Scan for the cell matching the given text and deliver its [X, Y] coordinate at center. 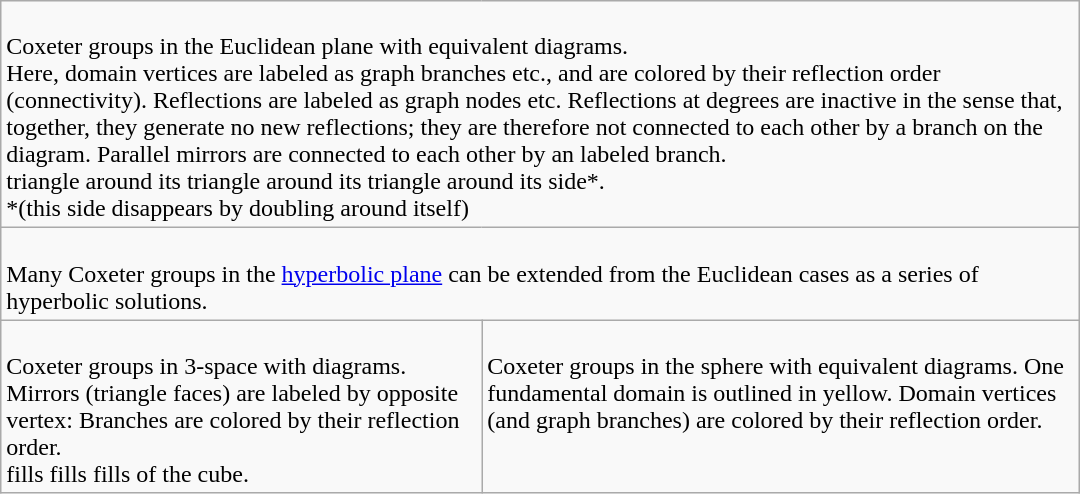
Many Coxeter groups in the hyperbolic plane can be extended from the Euclidean cases as a series of hyperbolic solutions. [540, 274]
